Provide the [X, Y] coordinate of the cell's center where the given text is located.  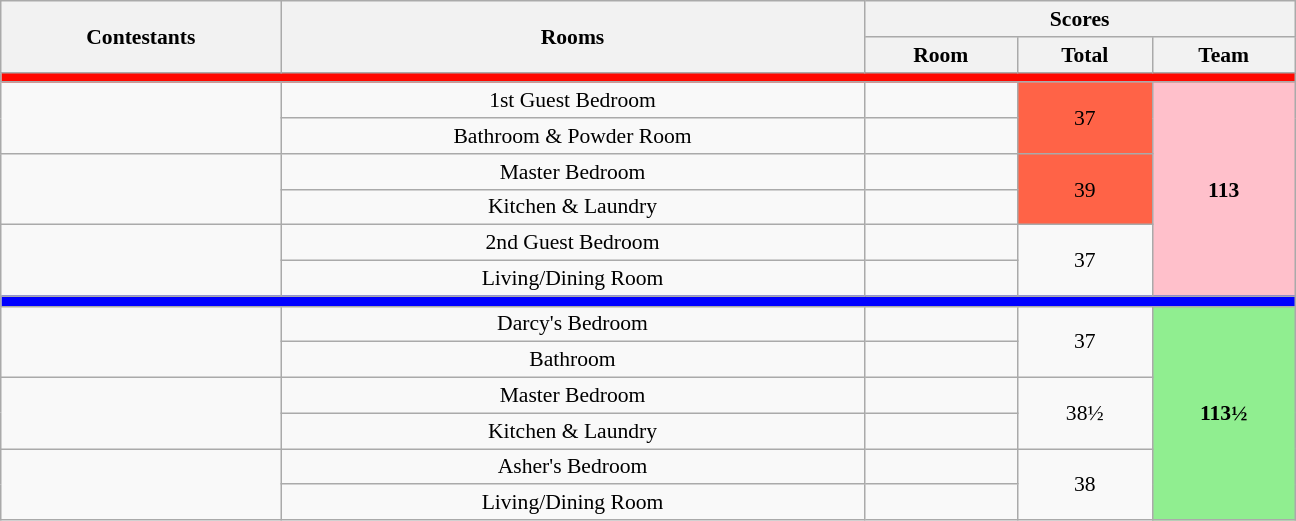
Total [1084, 55]
Rooms [572, 36]
Bathroom & Powder Room [572, 136]
Darcy's Bedroom [572, 324]
38½ [1084, 414]
38 [1084, 484]
113½ [1224, 413]
Bathroom [572, 360]
Room [940, 55]
1st Guest Bedroom [572, 101]
39 [1084, 190]
113 [1224, 190]
Contestants [141, 36]
2nd Guest Bedroom [572, 243]
Team [1224, 55]
Asher's Bedroom [572, 467]
Scores [1080, 19]
